Capture the cell that displays the provided text and extract its (X, Y) central coordinate. 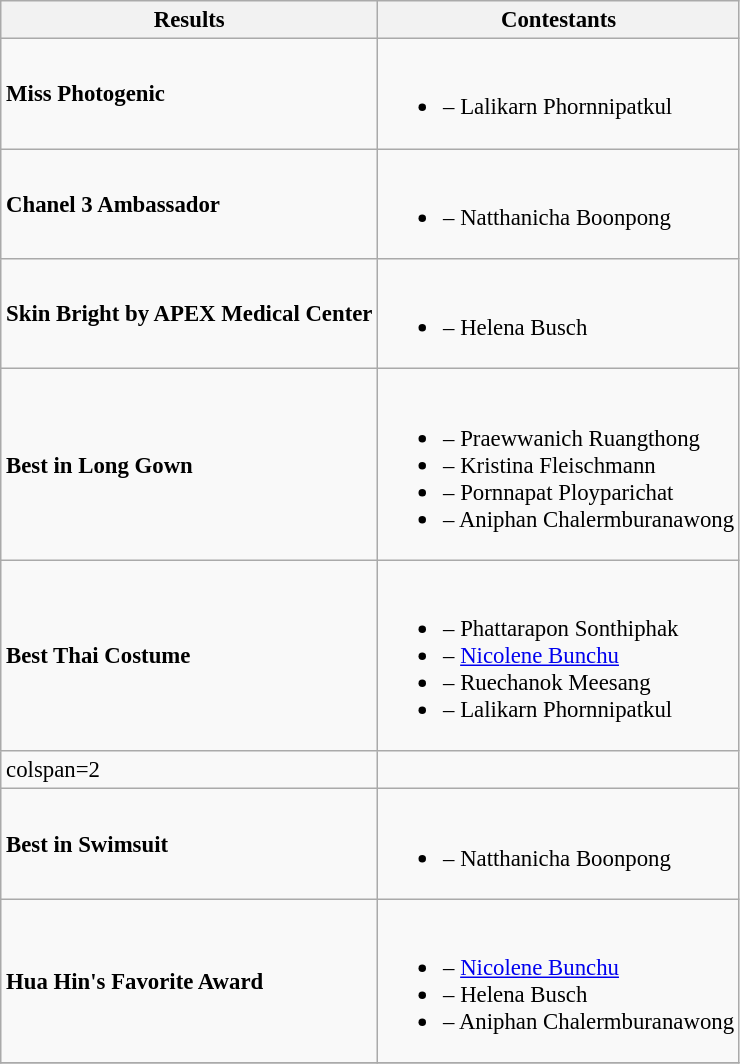
Contestants (559, 20)
– Praewwanich Ruangthong – Kristina Fleischmann – Pornnapat Ployparichat – Aniphan Chalermburanawong (559, 464)
Best in Swimsuit (190, 844)
– Nicolene Bunchu – Helena Busch – Aniphan Chalermburanawong (559, 981)
Best in Long Gown (190, 464)
– Helena Busch (559, 314)
– Phattarapon Sonthiphak – Nicolene Bunchu – Ruechanok Meesang – Lalikarn Phornnipatkul (559, 656)
– Lalikarn Phornnipatkul (559, 94)
Skin Bright by APEX Medical Center (190, 314)
Best Thai Costume (190, 656)
Miss Photogenic (190, 94)
Results (190, 20)
colspan=2 (190, 770)
Hua Hin's Favorite Award (190, 981)
Chanel 3 Ambassador (190, 204)
